Return the (x, y) coordinate for the center point of the cell that contains the specified text.  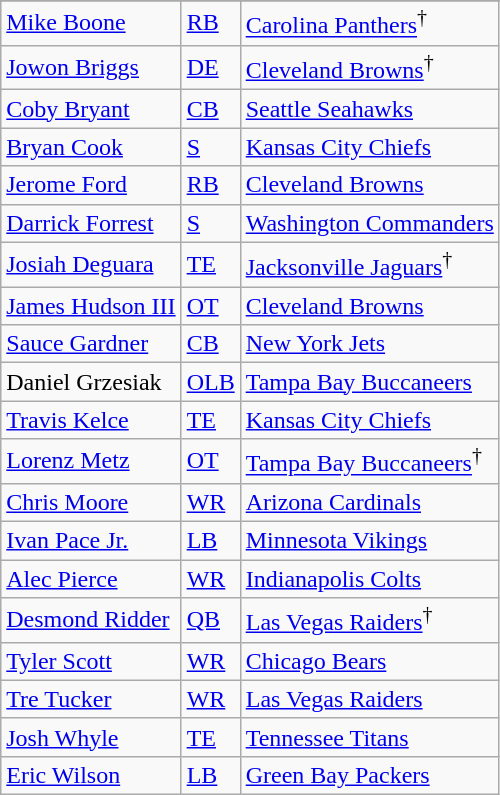
Ivan Pace Jr. (91, 541)
Seattle Seahawks (370, 109)
Coby Bryant (91, 109)
Minnesota Vikings (370, 541)
Josh Whyle (91, 737)
Carolina Panthers† (370, 24)
Chris Moore (91, 502)
Darrick Forrest (91, 223)
Cleveland Browns† (370, 68)
New York Jets (370, 344)
Desmond Ridder (91, 620)
Indianapolis Colts (370, 579)
Lorenz Metz (91, 462)
Mike Boone (91, 24)
DE (210, 68)
Washington Commanders (370, 223)
Sauce Gardner (91, 344)
Eric Wilson (91, 775)
Green Bay Packers (370, 775)
Chicago Bears (370, 661)
Jacksonville Jaguars† (370, 264)
Travis Kelce (91, 420)
Las Vegas Raiders† (370, 620)
Josiah Deguara (91, 264)
Daniel Grzesiak (91, 382)
QB (210, 620)
Tampa Bay Buccaneers (370, 382)
Tyler Scott (91, 661)
Alec Pierce (91, 579)
Las Vegas Raiders (370, 699)
Tampa Bay Buccaneers† (370, 462)
James Hudson III (91, 306)
Tre Tucker (91, 699)
Jerome Ford (91, 185)
Jowon Briggs (91, 68)
Tennessee Titans (370, 737)
OLB (210, 382)
Bryan Cook (91, 147)
Arizona Cardinals (370, 502)
